From the cell containing the given text, extract its center point as [X, Y] coordinate. 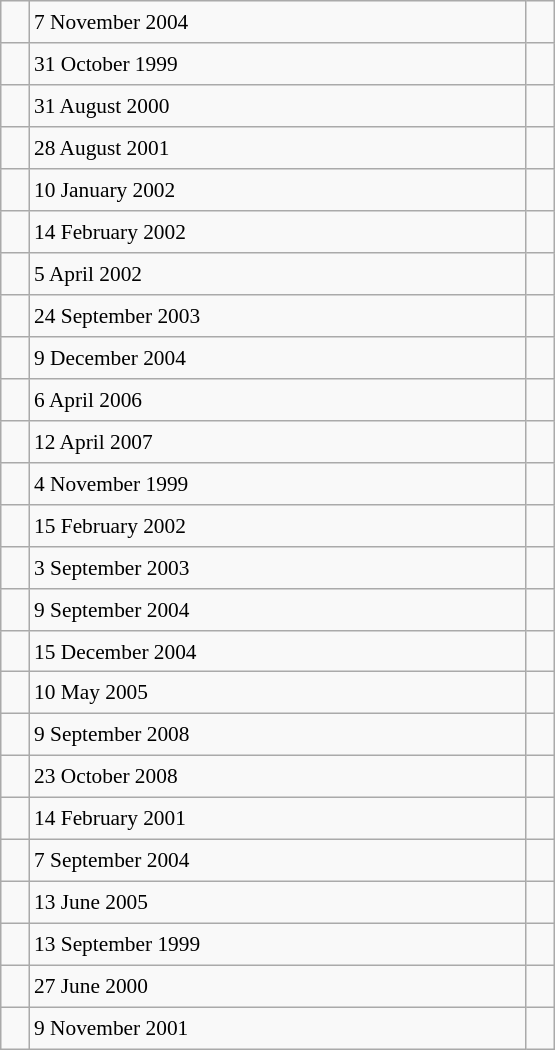
9 September 2004 [278, 609]
13 June 2005 [278, 903]
10 January 2002 [278, 190]
13 September 1999 [278, 945]
6 April 2006 [278, 399]
9 September 2008 [278, 735]
3 September 2003 [278, 567]
7 November 2004 [278, 22]
31 August 2000 [278, 106]
23 October 2008 [278, 777]
15 February 2002 [278, 525]
4 November 1999 [278, 483]
7 September 2004 [278, 861]
24 September 2003 [278, 316]
14 February 2002 [278, 232]
12 April 2007 [278, 441]
5 April 2002 [278, 274]
14 February 2001 [278, 819]
9 November 2001 [278, 1028]
10 May 2005 [278, 693]
28 August 2001 [278, 148]
9 December 2004 [278, 358]
27 June 2000 [278, 986]
15 December 2004 [278, 651]
31 October 1999 [278, 64]
